Output the [X, Y] coordinate of the center of the cell containing the given text.  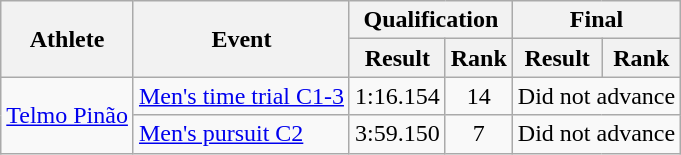
1:16.154 [397, 96]
Final [596, 20]
3:59.150 [397, 134]
14 [478, 96]
7 [478, 134]
Telmo Pinão [68, 115]
Qualification [430, 20]
Men's time trial C1-3 [241, 96]
Men's pursuit C2 [241, 134]
Event [241, 39]
Athlete [68, 39]
